Output the (x, y) coordinate of the center of the cell containing the given text.  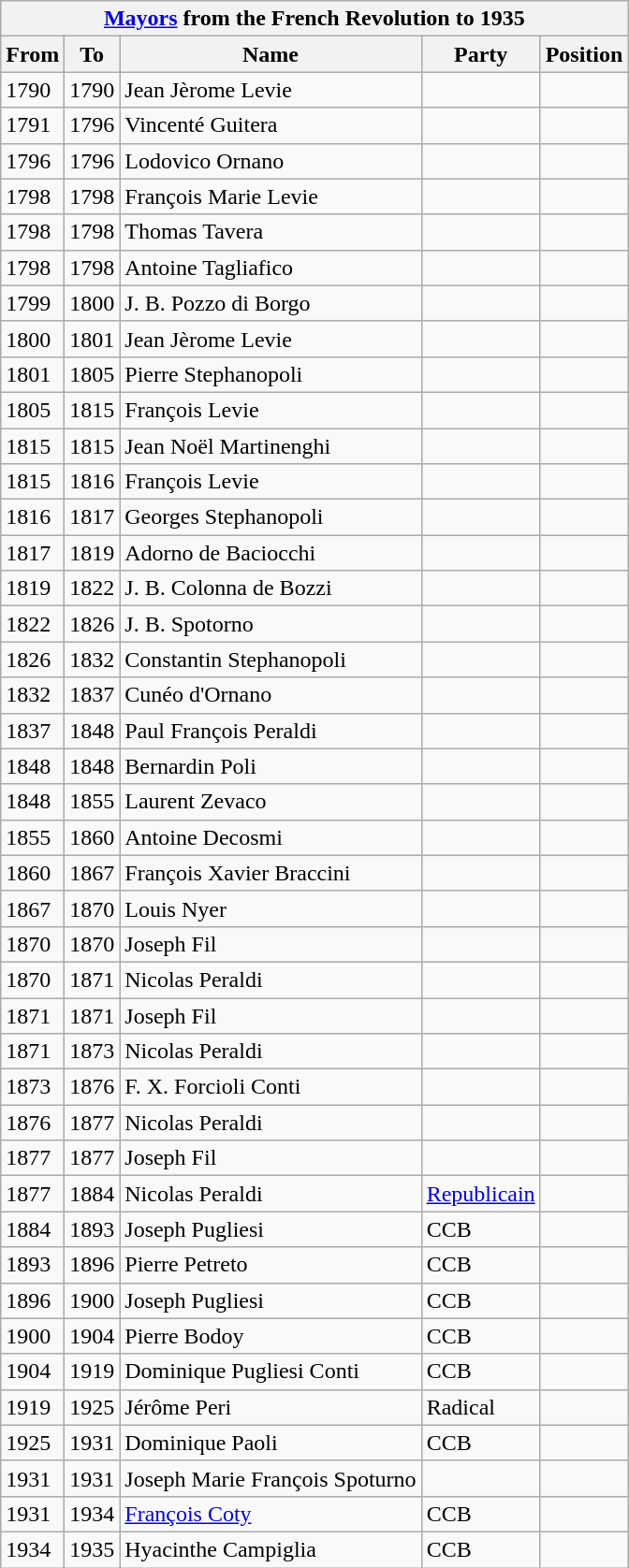
Adorno de Baciocchi (271, 553)
From (33, 54)
François Coty (271, 1514)
Lodovico Ornano (271, 161)
Jean Noël Martinenghi (271, 446)
J. B. Colonna de Bozzi (271, 588)
Republicain (481, 1194)
François Marie Levie (271, 196)
To (92, 54)
Louis Nyer (271, 908)
1935 (92, 1549)
F. X. Forcioli Conti (271, 1087)
Laurent Zevaco (271, 802)
Mayors from the French Revolution to 1935 (314, 19)
Dominique Paoli (271, 1443)
Dominique Pugliesi Conti (271, 1372)
J. B. Spotorno (271, 624)
Name (271, 54)
Antoine Tagliafico (271, 268)
Paul François Peraldi (271, 731)
Georges Stephanopoli (271, 517)
Vincenté Guitera (271, 125)
Pierre Bodoy (271, 1336)
Jérôme Peri (271, 1407)
Pierre Petreto (271, 1265)
Joseph Marie François Spoturno (271, 1478)
Cunéo d'Ornano (271, 695)
Pierre Stephanopoli (271, 374)
1791 (33, 125)
Bernardin Poli (271, 766)
Radical (481, 1407)
Constantin Stephanopoli (271, 660)
Hyacinthe Campiglia (271, 1549)
François Xavier Braccini (271, 873)
Thomas Tavera (271, 232)
Party (481, 54)
Antoine Decosmi (271, 837)
J. B. Pozzo di Borgo (271, 303)
Position (584, 54)
1799 (33, 303)
